Return [X, Y] of the center of cell containing provided text 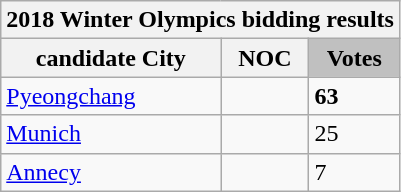
candidate City [111, 58]
NOC [265, 58]
7 [354, 172]
Munich [111, 134]
Annecy [111, 172]
63 [354, 96]
Votes [354, 58]
Pyeongchang [111, 96]
2018 Winter Olympics bidding results [200, 20]
25 [354, 134]
